Output the (X, Y) coordinate of the center of the cell containing the given text.  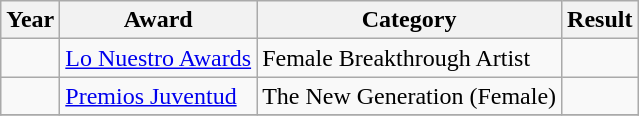
Lo Nuestro Awards (158, 58)
Female Breakthrough Artist (410, 58)
Year (30, 20)
The New Generation (Female) (410, 96)
Result (600, 20)
Premios Juventud (158, 96)
Category (410, 20)
Award (158, 20)
